Pinpoint the cell where the given text exists, returning its (x, y) midpoint coordinate. 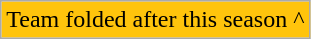
Team folded after this season ^ (156, 20)
